Search for the cell housing the specified text and yield its [x, y] center coordinate. 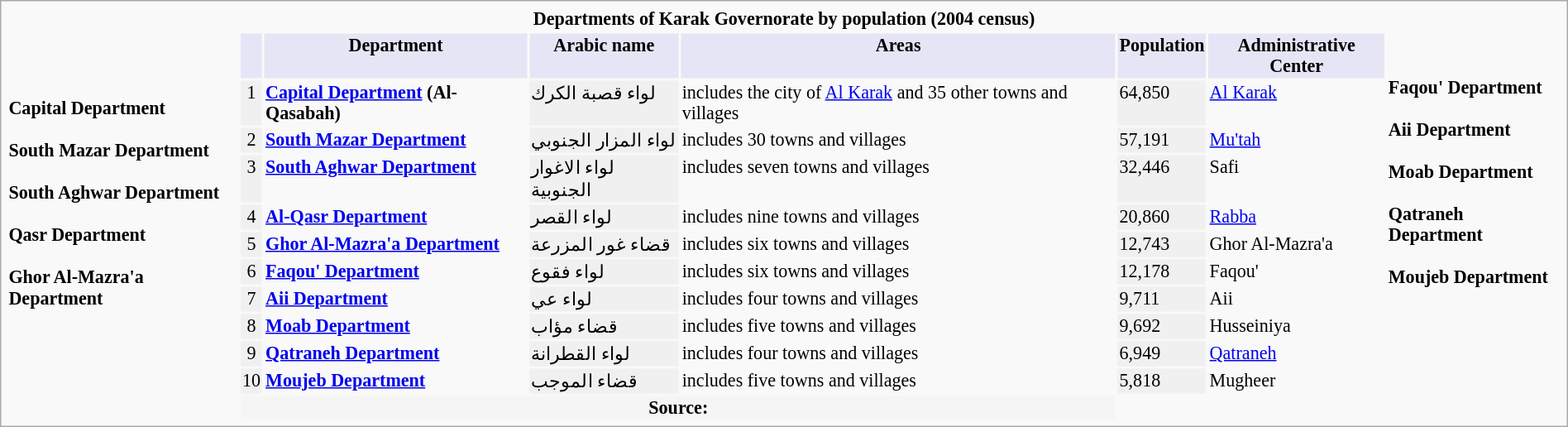
South Mazar Department [396, 140]
قضاء مؤاب [604, 326]
57,191 [1162, 140]
6,949 [1162, 353]
5 [251, 244]
Departments of Karak Governorate by population (2004 census) [784, 19]
includes the city of Al Karak and 35 other towns and villages [898, 103]
9,692 [1162, 326]
3 [251, 179]
Al Karak [1297, 103]
Aii Department [396, 299]
Husseiniya [1297, 326]
Faqou' Department [396, 271]
Qatraneh [1297, 353]
Safi [1297, 179]
includes nine towns and villages [898, 217]
Areas [898, 55]
لواء عي [604, 299]
Department [396, 55]
Faqou' [1297, 271]
12,178 [1162, 271]
لواء القصر [604, 217]
Qatraneh Department [396, 353]
Capital Department South Mazar Department South Aghwar Department Qasr Department Ghor Al-Mazra'a Department [123, 226]
قضاء غور المزرعة [604, 244]
لواء المزار الجنوبي [604, 140]
لواء الاغوار الجنوبية [604, 179]
4 [251, 217]
Faqou' Department Aii Department Moab Department Qatraneh Department Moujeb Department [1474, 226]
64,850 [1162, 103]
قضاء الموجب [604, 381]
includes 30 towns and villages [898, 140]
Population [1162, 55]
لواء فقوع [604, 271]
Ghor Al-Mazra'a Department [396, 244]
Arabic name [604, 55]
1 [251, 103]
10 [251, 381]
South Aghwar Department [396, 179]
Al-Qasr Department [396, 217]
Mugheer [1297, 381]
لواء قصبة الكرك [604, 103]
Moujeb Department [396, 381]
9 [251, 353]
لواء القطرانة [604, 353]
Administrative Center [1297, 55]
20,860 [1162, 217]
Ghor Al-Mazra'a [1297, 244]
Moab Department [396, 326]
6 [251, 271]
Aii [1297, 299]
32,446 [1162, 179]
Capital Department (Al-Qasabah) [396, 103]
8 [251, 326]
2 [251, 140]
Mu'tah [1297, 140]
5,818 [1162, 381]
includes seven towns and villages [898, 179]
Source: [678, 407]
Rabba [1297, 217]
7 [251, 299]
9,711 [1162, 299]
12,743 [1162, 244]
